Search for the cell housing the specified text and yield its (X, Y) center coordinate. 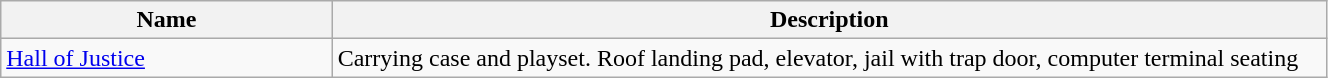
Carrying case and playset. Roof landing pad, elevator, jail with trap door, computer terminal seating (829, 58)
Description (829, 20)
Name (166, 20)
Hall of Justice (166, 58)
